Output the (x, y) coordinate of the center of the cell containing the given text.  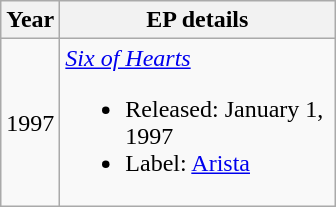
EP details (198, 20)
Six of HeartsReleased: January 1, 1997Label: Arista (198, 122)
1997 (30, 122)
Year (30, 20)
